For the text-containing cell, return its midpoint in [X, Y] coordinate format. 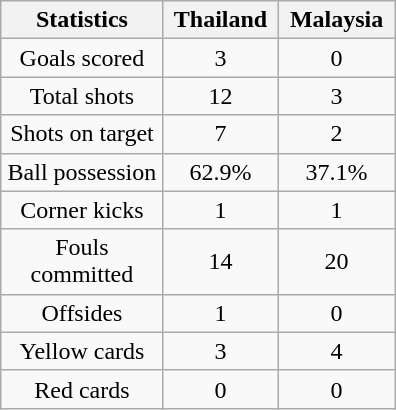
Offsides [82, 313]
2 [337, 134]
Total shots [82, 96]
Fouls committed [82, 262]
Goals scored [82, 58]
Ball possession [82, 172]
Statistics [82, 20]
Yellow cards [82, 351]
Thailand [220, 20]
Red cards [82, 389]
12 [220, 96]
4 [337, 351]
Shots on target [82, 134]
7 [220, 134]
20 [337, 262]
62.9% [220, 172]
Corner kicks [82, 210]
Malaysia [337, 20]
14 [220, 262]
37.1% [337, 172]
